Find where the given text appears and provide that cell's center as (x, y) coordinate. 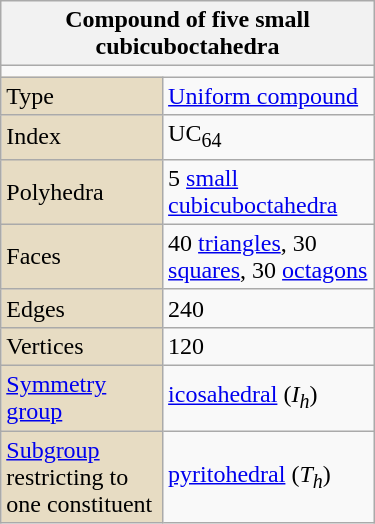
Type (82, 96)
Polyhedra (82, 192)
Faces (82, 256)
Index (82, 137)
5 small cubicuboctahedra (269, 192)
40 triangles, 30 squares, 30 octagons (269, 256)
Subgroup restricting to one constituent (82, 477)
240 (269, 308)
Vertices (82, 346)
Compound of five small cubicuboctahedra (188, 34)
UC64 (269, 137)
Edges (82, 308)
120 (269, 346)
icosahedral (Ih) (269, 398)
pyritohedral (Th) (269, 477)
Uniform compound (269, 96)
Symmetry group (82, 398)
